Find where the given text appears and provide that cell's center as [X, Y] coordinate. 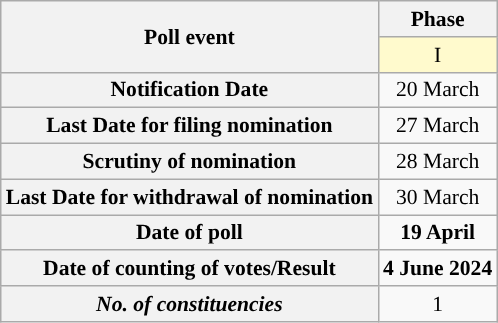
27 March [438, 126]
4 June 2024 [438, 268]
1 [438, 304]
Date of poll [190, 232]
Phase [438, 19]
20 March [438, 90]
Last Date for filing nomination [190, 126]
19 April [438, 232]
30 March [438, 197]
No. of constituencies [190, 304]
Date of counting of votes/Result [190, 268]
Poll event [190, 36]
28 March [438, 161]
I [438, 54]
Last Date for withdrawal of nomination [190, 197]
Scrutiny of nomination [190, 161]
Notification Date [190, 90]
